For the text-containing cell, return its midpoint in (x, y) coordinate format. 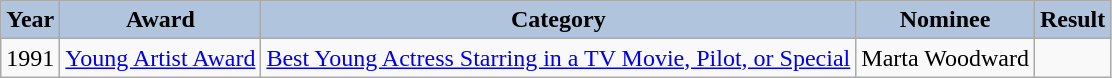
Result (1072, 20)
Young Artist Award (160, 58)
Year (30, 20)
Nominee (946, 20)
Marta Woodward (946, 58)
Award (160, 20)
Category (558, 20)
Best Young Actress Starring in a TV Movie, Pilot, or Special (558, 58)
1991 (30, 58)
